Output the [x, y] coordinate of the center of the cell containing the given text.  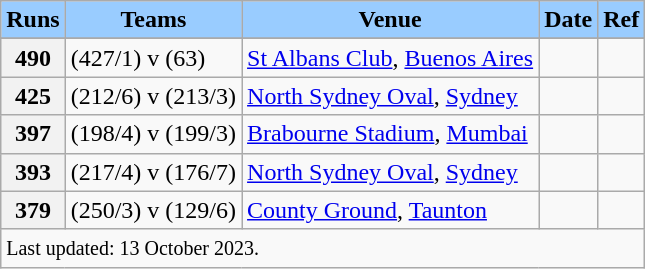
Last updated: 13 October 2023. [323, 248]
425 [33, 96]
Date [568, 20]
490 [33, 58]
Ref [622, 20]
County Ground, Taunton [390, 210]
(427/1) v (63) [153, 58]
Brabourne Stadium, Mumbai [390, 134]
(212/6) v (213/3) [153, 96]
Runs [33, 20]
379 [33, 210]
(250/3) v (129/6) [153, 210]
(198/4) v (199/3) [153, 134]
(217/4) v (176/7) [153, 172]
Teams [153, 20]
397 [33, 134]
393 [33, 172]
St Albans Club, Buenos Aires [390, 58]
Venue [390, 20]
